Detect which cell encompasses the target text, then output its [x, y] center coordinate. 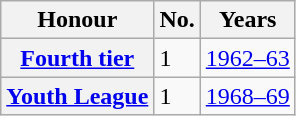
No. [177, 20]
1962–63 [248, 58]
Honour [78, 20]
Fourth tier [78, 58]
1968–69 [248, 96]
Years [248, 20]
Youth League [78, 96]
